For the text-containing cell, return its midpoint in (x, y) coordinate format. 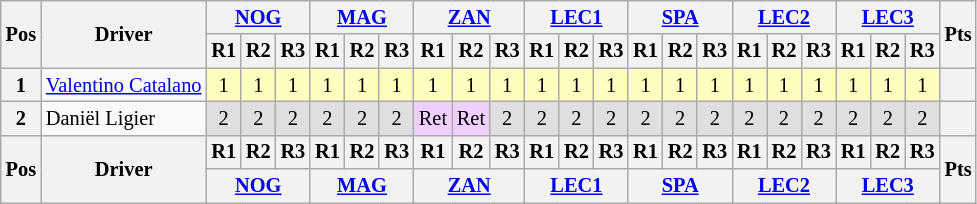
Valentino Catalano (124, 85)
Daniël Ligier (124, 118)
